Return [x, y] of the center of cell containing provided text 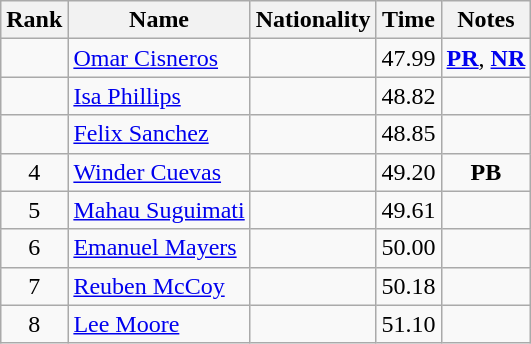
4 [34, 172]
7 [34, 286]
Isa Phillips [159, 96]
48.85 [408, 134]
Winder Cuevas [159, 172]
51.10 [408, 324]
Lee Moore [159, 324]
48.82 [408, 96]
Felix Sanchez [159, 134]
Reuben McCoy [159, 286]
47.99 [408, 58]
8 [34, 324]
6 [34, 248]
Omar Cisneros [159, 58]
Time [408, 20]
PB [486, 172]
5 [34, 210]
49.61 [408, 210]
Notes [486, 20]
Nationality [313, 20]
Name [159, 20]
Emanuel Mayers [159, 248]
50.18 [408, 286]
Mahau Suguimati [159, 210]
PR, NR [486, 58]
Rank [34, 20]
50.00 [408, 248]
49.20 [408, 172]
